Return the (x, y) coordinate for the center point of the cell that contains the specified text.  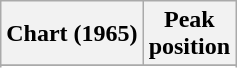
Chart (1965) (72, 34)
Peakposition (189, 34)
